Determine the (x, y) coordinate at the center of the cell enclosing the given text.  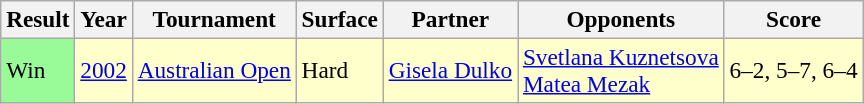
Svetlana Kuznetsova Matea Mezak (622, 70)
Result (38, 19)
Australian Open (214, 70)
Year (104, 19)
Opponents (622, 19)
Gisela Dulko (450, 70)
Partner (450, 19)
Tournament (214, 19)
6–2, 5–7, 6–4 (794, 70)
Surface (340, 19)
Win (38, 70)
2002 (104, 70)
Hard (340, 70)
Score (794, 19)
